Determine the [X, Y] coordinate at the center of the cell enclosing the given text.  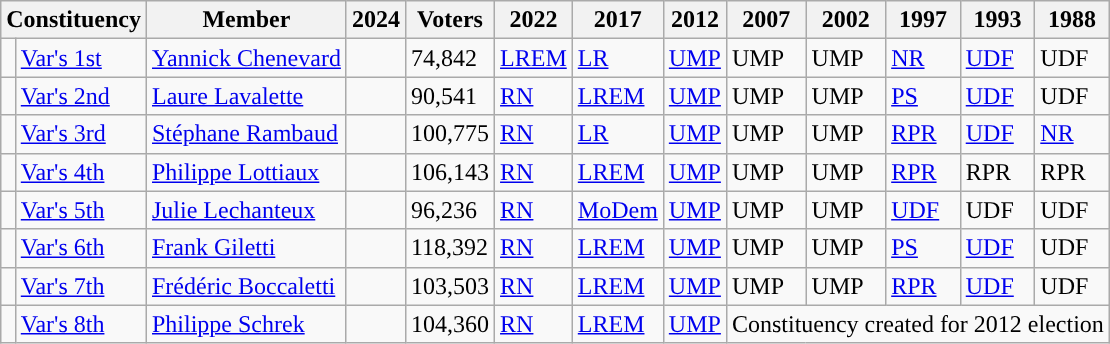
1988 [1072, 20]
Frank Giletti [246, 248]
Var's 2nd [80, 96]
Var's 5th [80, 210]
Stéphane Rambaud [246, 134]
2024 [376, 20]
2017 [618, 20]
Var's 8th [80, 324]
Laure Lavalette [246, 96]
74,842 [450, 58]
Frédéric Boccaletti [246, 286]
Var's 1st [80, 58]
Var's 4th [80, 172]
Julie Lechanteux [246, 210]
Philippe Lottiaux [246, 172]
100,775 [450, 134]
Yannick Chenevard [246, 58]
2012 [694, 20]
104,360 [450, 324]
2002 [846, 20]
106,143 [450, 172]
2022 [534, 20]
Philippe Schrek [246, 324]
1993 [998, 20]
Member [246, 20]
2007 [766, 20]
90,541 [450, 96]
1997 [924, 20]
Var's 6th [80, 248]
Var's 7th [80, 286]
Voters [450, 20]
118,392 [450, 248]
96,236 [450, 210]
Constituency [74, 20]
Var's 3rd [80, 134]
MoDem [618, 210]
Constituency created for 2012 election [918, 324]
103,503 [450, 286]
